Output the [X, Y] coordinate of the center of the cell containing the given text.  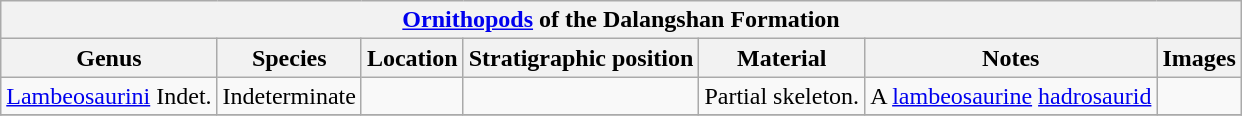
Partial skeleton. [782, 96]
Images [1199, 58]
Material [782, 58]
Species [289, 58]
Stratigraphic position [581, 58]
Genus [109, 58]
A lambeosaurine hadrosaurid [1011, 96]
Location [412, 58]
Lambeosaurini Indet. [109, 96]
Ornithopods of the Dalangshan Formation [622, 20]
Indeterminate [289, 96]
Notes [1011, 58]
